Identify which cell holds the provided text, then report its (X, Y) central coordinate. 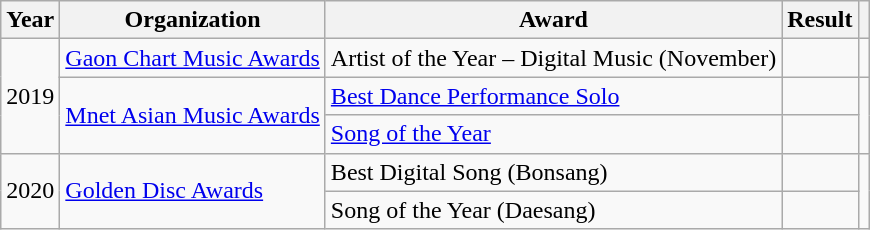
Award (553, 20)
Organization (193, 20)
2020 (30, 191)
Song of the Year (553, 134)
Golden Disc Awards (193, 191)
Best Dance Performance Solo (553, 96)
Gaon Chart Music Awards (193, 58)
Best Digital Song (Bonsang) (553, 172)
Song of the Year (Daesang) (553, 210)
Artist of the Year – Digital Music (November) (553, 58)
Result (820, 20)
2019 (30, 96)
Year (30, 20)
Mnet Asian Music Awards (193, 115)
